Detect which cell encompasses the target text, then output its (x, y) center coordinate. 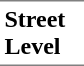
Street Level (42, 33)
